From the cell containing the given text, extract its center point as (x, y) coordinate. 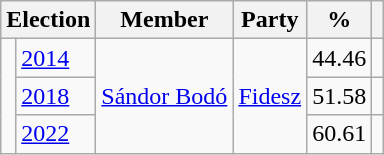
Party (270, 20)
2022 (56, 134)
60.61 (340, 134)
Fidesz (270, 96)
2014 (56, 58)
Member (164, 20)
Election (48, 20)
% (340, 20)
Sándor Bodó (164, 96)
51.58 (340, 96)
44.46 (340, 58)
2018 (56, 96)
